From the cell containing the given text, extract its center point as [x, y] coordinate. 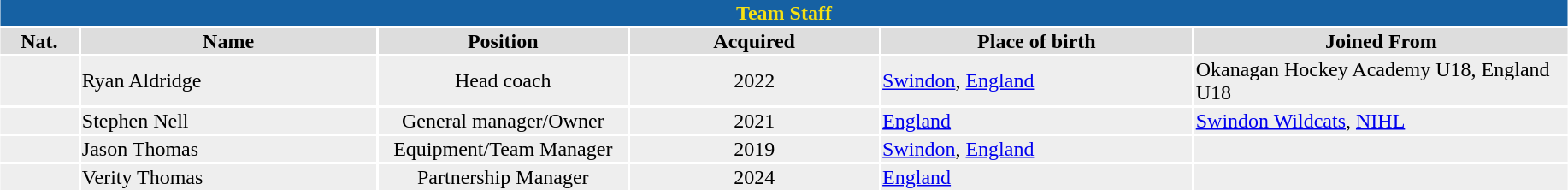
2024 [754, 177]
Stephen Nell [228, 121]
Joined From [1381, 41]
Partnership Manager [503, 177]
Equipment/Team Manager [503, 149]
Jason Thomas [228, 149]
2019 [754, 149]
General manager/Owner [503, 121]
Head coach [503, 80]
Name [228, 41]
Place of birth [1037, 41]
Position [503, 41]
Ryan Aldridge [228, 80]
Swindon Wildcats, NIHL [1381, 121]
Team Staff [783, 13]
2022 [754, 80]
Verity Thomas [228, 177]
Nat. [39, 41]
Okanagan Hockey Academy U18, England U18 [1381, 80]
Acquired [754, 41]
2021 [754, 121]
